Provide the [X, Y] coordinate of the cell's center where the given text is located.  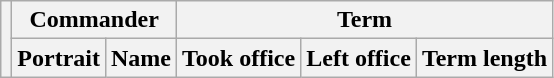
Took office [239, 58]
Term [365, 20]
Term length [484, 58]
Commander [94, 20]
Left office [359, 58]
Name [140, 58]
Portrait [59, 58]
